Identify which cell holds the provided text, then report its [x, y] central coordinate. 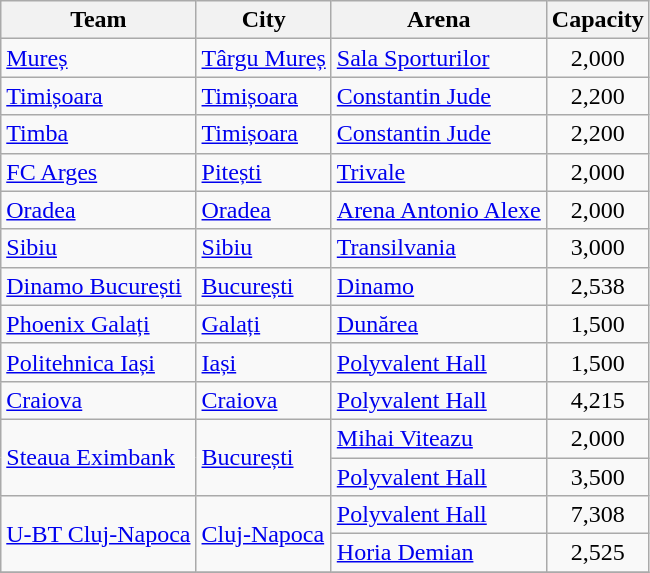
Târgu Mureș [264, 58]
Phoenix Galați [98, 324]
Steaua Eximbank [98, 457]
Sala Sporturilor [438, 58]
Capacity [598, 20]
Team [98, 20]
Pitești [264, 172]
Dinamo București [98, 286]
City [264, 20]
Politehnica Iași [98, 362]
Transilvania [438, 248]
2,525 [598, 553]
Arena Antonio Alexe [438, 210]
3,500 [598, 477]
Mureș [98, 58]
Horia Demian [438, 553]
Cluj-Napoca [264, 534]
4,215 [598, 400]
Iași [264, 362]
Trivale [438, 172]
Arena [438, 20]
Dinamo [438, 286]
7,308 [598, 515]
U-BT Cluj-Napoca [98, 534]
2,538 [598, 286]
Mihai Viteazu [438, 438]
Timba [98, 134]
Dunărea [438, 324]
Galați [264, 324]
3,000 [598, 248]
FC Arges [98, 172]
